Determine the [x, y] coordinate at the center of the cell enclosing the given text.  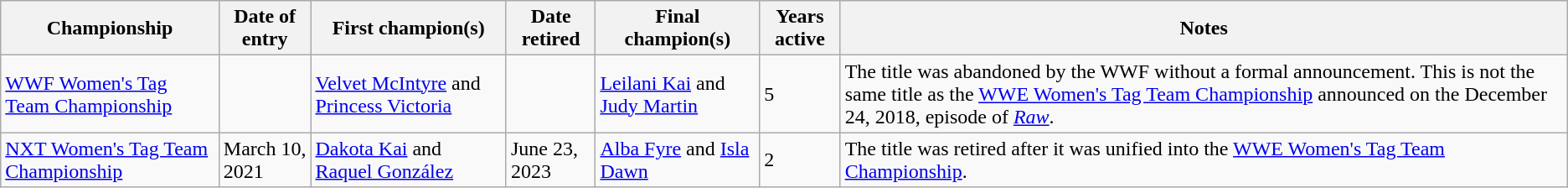
Velvet McIntyre and Princess Victoria [409, 94]
Championship [111, 29]
Alba Fyre and Isla Dawn [678, 159]
5 [800, 94]
The title was retired after it was unified into the WWE Women's Tag Team Championship. [1204, 159]
First champion(s) [409, 29]
June 23, 2023 [550, 159]
NXT Women's Tag Team Championship [111, 159]
Final champion(s) [678, 29]
2 [800, 159]
Notes [1204, 29]
Date of entry [265, 29]
March 10, 2021 [265, 159]
Years active [800, 29]
Leilani Kai and Judy Martin [678, 94]
Dakota Kai and Raquel González [409, 159]
Date retired [550, 29]
WWF Women's Tag Team Championship [111, 94]
